Extract the (X, Y) coordinate from the center of the cell holding the provided text.  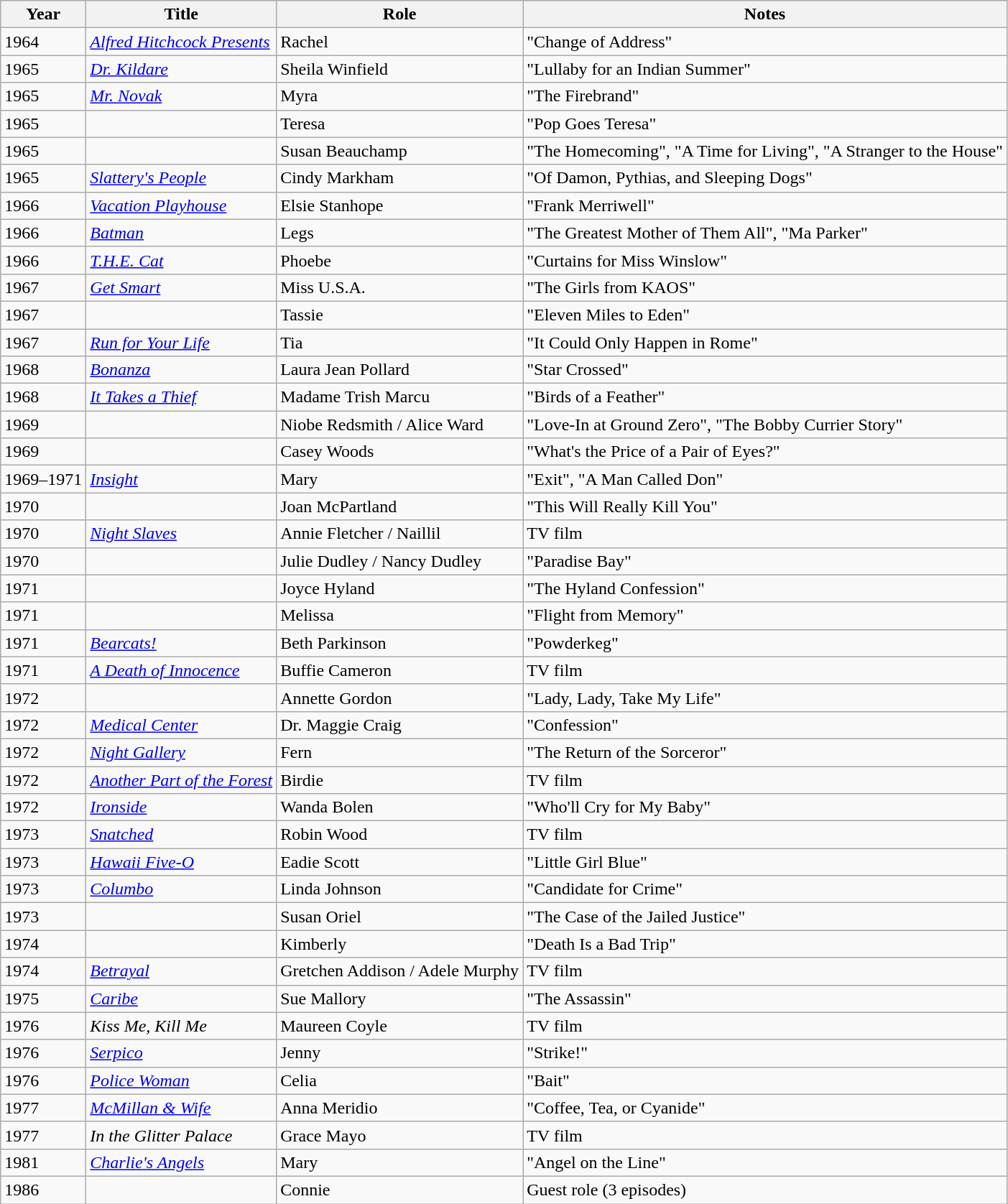
Year (43, 14)
Bonanza (181, 370)
It Takes a Thief (181, 397)
"Curtains for Miss Winslow" (765, 260)
"Exit", "A Man Called Don" (765, 479)
Run for Your Life (181, 343)
Get Smart (181, 287)
Mr. Novak (181, 96)
Teresa (399, 124)
"The Case of the Jailed Justice" (765, 917)
Dr. Kildare (181, 69)
Madame Trish Marcu (399, 397)
"Paradise Bay" (765, 561)
"The Homecoming", "A Time for Living", "A Stranger to the House" (765, 151)
Julie Dudley / Nancy Dudley (399, 561)
Rachel (399, 42)
Birdie (399, 779)
Niobe Redsmith / Alice Ward (399, 425)
Melissa (399, 616)
"This Will Really Kill You" (765, 506)
In the Glitter Palace (181, 1135)
Kiss Me, Kill Me (181, 1026)
Vacation Playhouse (181, 205)
1964 (43, 42)
1986 (43, 1190)
"The Firebrand" (765, 96)
Night Slaves (181, 534)
Buffie Cameron (399, 670)
Laura Jean Pollard (399, 370)
Elsie Stanhope (399, 205)
"Change of Address" (765, 42)
Role (399, 14)
Beth Parkinson (399, 643)
"The Return of the Sorceror" (765, 752)
Susan Beauchamp (399, 151)
Phoebe (399, 260)
Title (181, 14)
"Strike!" (765, 1053)
"Who'll Cry for My Baby" (765, 807)
"Frank Merriwell" (765, 205)
Robin Wood (399, 835)
Eadie Scott (399, 862)
Medical Center (181, 725)
Anna Meridio (399, 1108)
Police Woman (181, 1080)
Grace Mayo (399, 1135)
"Death Is a Bad Trip" (765, 944)
Columbo (181, 889)
Joyce Hyland (399, 588)
Sheila Winfield (399, 69)
Maureen Coyle (399, 1026)
"The Hyland Confession" (765, 588)
Legs (399, 233)
Caribe (181, 999)
"Eleven Miles to Eden" (765, 315)
Alfred Hitchcock Presents (181, 42)
Celia (399, 1080)
"Lullaby for an Indian Summer" (765, 69)
Jenny (399, 1053)
Casey Woods (399, 452)
1969–1971 (43, 479)
"Confession" (765, 725)
Serpico (181, 1053)
A Death of Innocence (181, 670)
"Of Damon, Pythias, and Sleeping Dogs" (765, 178)
Tia (399, 343)
McMillan & Wife (181, 1108)
"Powderkeg" (765, 643)
Insight (181, 479)
Connie (399, 1190)
1981 (43, 1162)
"Star Crossed" (765, 370)
Hawaii Five-O (181, 862)
Annette Gordon (399, 698)
"Bait" (765, 1080)
Miss U.S.A. (399, 287)
Myra (399, 96)
"The Girls from KAOS" (765, 287)
Cindy Markham (399, 178)
Guest role (3 episodes) (765, 1190)
"The Greatest Mother of Them All", "Ma Parker" (765, 233)
Dr. Maggie Craig (399, 725)
"Pop Goes Teresa" (765, 124)
Snatched (181, 835)
Annie Fletcher / Naillil (399, 534)
Gretchen Addison / Adele Murphy (399, 971)
Betrayal (181, 971)
"Love-In at Ground Zero", "The Bobby Currier Story" (765, 425)
Charlie's Angels (181, 1162)
Batman (181, 233)
"It Could Only Happen in Rome" (765, 343)
"Little Girl Blue" (765, 862)
"The Assassin" (765, 999)
Susan Oriel (399, 917)
"Candidate for Crime" (765, 889)
Tassie (399, 315)
Kimberly (399, 944)
Ironside (181, 807)
Another Part of the Forest (181, 779)
Linda Johnson (399, 889)
Sue Mallory (399, 999)
T.H.E. Cat (181, 260)
"Lady, Lady, Take My Life" (765, 698)
1975 (43, 999)
"Birds of a Feather" (765, 397)
Joan McPartland (399, 506)
Fern (399, 752)
"What's the Price of a Pair of Eyes?" (765, 452)
Wanda Bolen (399, 807)
Bearcats! (181, 643)
Slattery's People (181, 178)
Night Gallery (181, 752)
"Flight from Memory" (765, 616)
Notes (765, 14)
"Angel on the Line" (765, 1162)
"Coffee, Tea, or Cyanide" (765, 1108)
